Detect which cell encompasses the target text, then output its [X, Y] center coordinate. 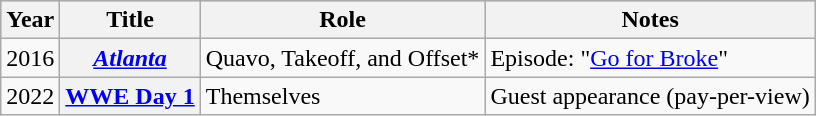
WWE Day 1 [130, 96]
Notes [650, 20]
Themselves [342, 96]
2016 [30, 58]
Role [342, 20]
Atlanta [130, 58]
Guest appearance (pay-per-view) [650, 96]
Quavo, Takeoff, and Offset* [342, 58]
2022 [30, 96]
Year [30, 20]
Episode: "Go for Broke" [650, 58]
Title [130, 20]
